Capture the cell that displays the provided text and extract its [x, y] central coordinate. 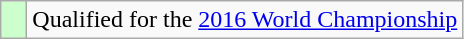
Qualified for the 2016 World Championship [245, 20]
